From the cell containing the given text, extract its center point as [X, Y] coordinate. 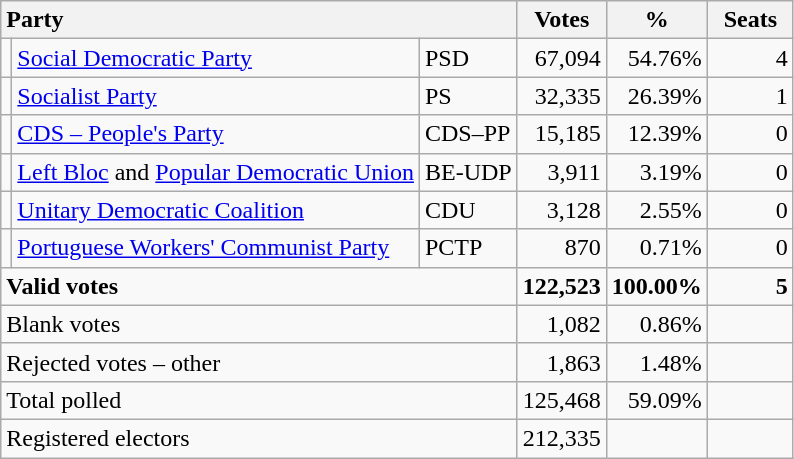
Votes [562, 20]
4 [750, 58]
Blank votes [259, 324]
125,468 [562, 400]
1,082 [562, 324]
3,911 [562, 172]
67,094 [562, 58]
0.71% [656, 248]
Registered electors [259, 438]
2.55% [656, 210]
5 [750, 286]
Party [259, 20]
59.09% [656, 400]
1.48% [656, 362]
CDU [468, 210]
212,335 [562, 438]
15,185 [562, 134]
Total polled [259, 400]
0.86% [656, 324]
Rejected votes – other [259, 362]
PS [468, 96]
Seats [750, 20]
1 [750, 96]
PCTP [468, 248]
Portuguese Workers' Communist Party [216, 248]
% [656, 20]
54.76% [656, 58]
BE-UDP [468, 172]
3.19% [656, 172]
Unitary Democratic Coalition [216, 210]
PSD [468, 58]
CDS–PP [468, 134]
100.00% [656, 286]
Left Bloc and Popular Democratic Union [216, 172]
12.39% [656, 134]
26.39% [656, 96]
Valid votes [259, 286]
Socialist Party [216, 96]
32,335 [562, 96]
Social Democratic Party [216, 58]
122,523 [562, 286]
CDS – People's Party [216, 134]
3,128 [562, 210]
1,863 [562, 362]
870 [562, 248]
